Identify which cell holds the provided text, then report its (X, Y) central coordinate. 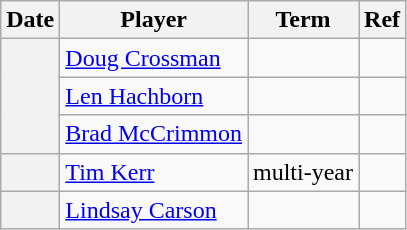
Lindsay Carson (154, 210)
Len Hachborn (154, 96)
Ref (382, 20)
Doug Crossman (154, 58)
Date (30, 20)
Player (154, 20)
multi-year (304, 172)
Tim Kerr (154, 172)
Term (304, 20)
Brad McCrimmon (154, 134)
